Detect which cell encompasses the target text, then output its (x, y) center coordinate. 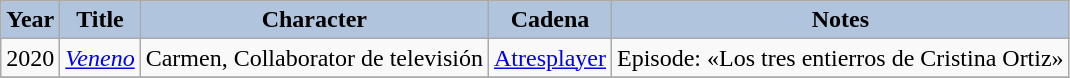
Character (314, 20)
Notes (841, 20)
Episode: «Los tres entierros de Cristina Ortiz» (841, 58)
2020 (30, 58)
Cadena (550, 20)
Carmen, Collaborator de televisión (314, 58)
Title (100, 20)
Year (30, 20)
Veneno (100, 58)
Atresplayer (550, 58)
